Scan for the cell matching the given text and deliver its [x, y] coordinate at center. 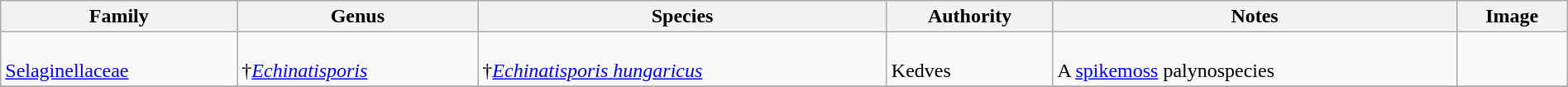
Species [682, 17]
Kedves [969, 60]
Family [119, 17]
Selaginellaceae [119, 60]
†Echinatisporis [357, 60]
Genus [357, 17]
†Echinatisporis hungaricus [682, 60]
Authority [969, 17]
Image [1512, 17]
Notes [1255, 17]
A spikemoss palynospecies [1255, 60]
